From the cell containing the given text, extract its center point as [X, Y] coordinate. 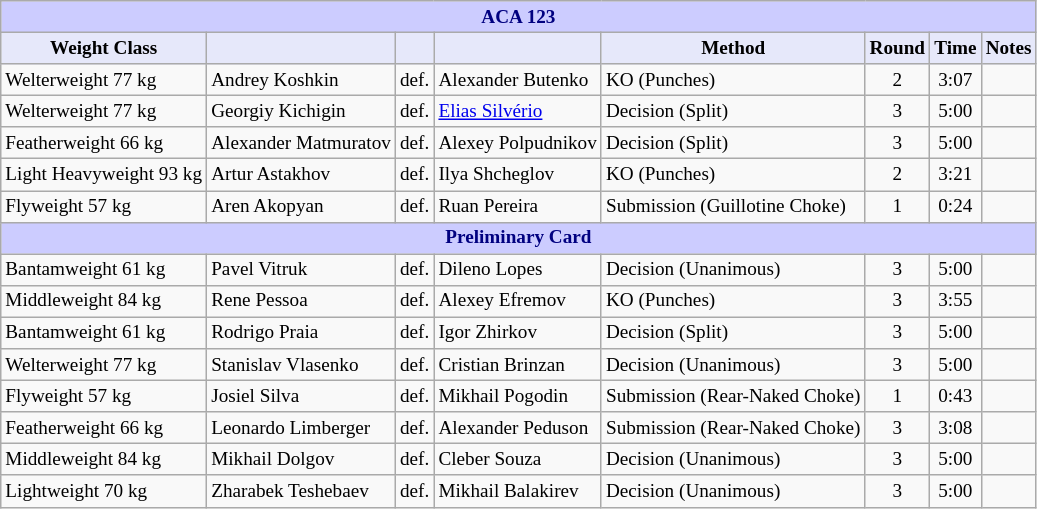
Ruan Pereira [518, 206]
Aren Akopyan [302, 206]
3:21 [956, 175]
3:08 [956, 428]
Preliminary Card [518, 238]
Submission (Guillotine Choke) [733, 206]
Mikhail Balakirev [518, 491]
Alexey Polpudnikov [518, 143]
Zharabek Teshebaev [302, 491]
Light Heavyweight 93 kg [104, 175]
Alexander Butenko [518, 80]
Alexey Efremov [518, 301]
Cleber Souza [518, 460]
Pavel Vitruk [302, 270]
Alexander Matmuratov [302, 143]
0:24 [956, 206]
Leonardo Limberger [302, 428]
Mikhail Dolgov [302, 460]
Stanislav Vlasenko [302, 365]
3:55 [956, 301]
Rodrigo Praia [302, 333]
ACA 123 [518, 17]
Mikhail Pogodin [518, 396]
Method [733, 48]
3:07 [956, 80]
Round [898, 48]
Josiel Silva [302, 396]
Artur Astakhov [302, 175]
Elias Silvério [518, 111]
Lightweight 70 kg [104, 491]
Igor Zhirkov [518, 333]
Notes [1008, 48]
0:43 [956, 396]
Andrey Koshkin [302, 80]
Ilya Shcheglov [518, 175]
Weight Class [104, 48]
Time [956, 48]
Alexander Peduson [518, 428]
Dileno Lopes [518, 270]
Rene Pessoa [302, 301]
Cristian Brinzan [518, 365]
Georgiy Kichigin [302, 111]
